Return the (X, Y) coordinate for the center point of the cell that contains the specified text.  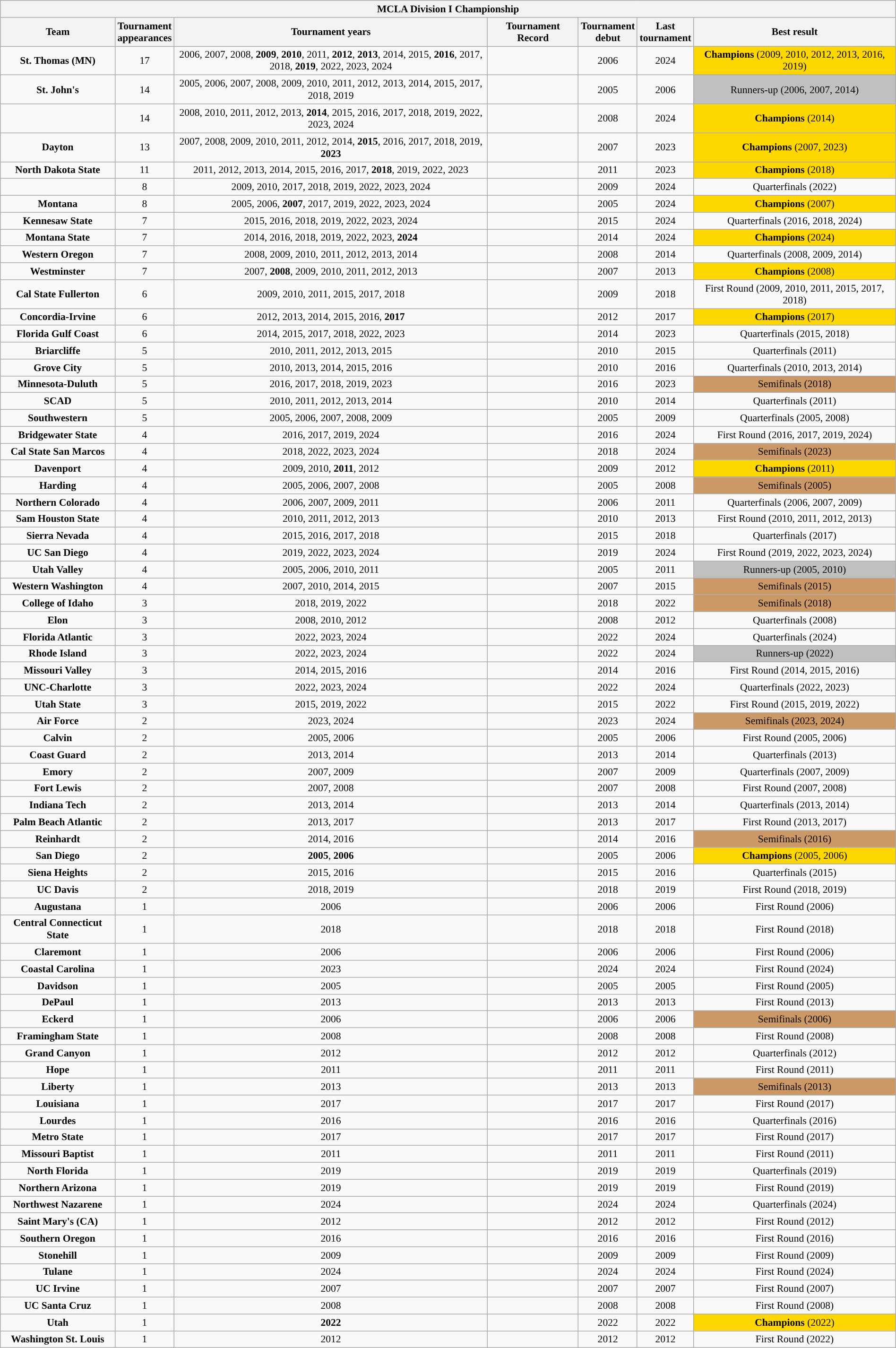
San Diego (58, 856)
Team (58, 32)
2009, 2010, 2011, 2012 (331, 469)
2008, 2009, 2010, 2011, 2012, 2013, 2014 (331, 255)
Saint Mary's (CA) (58, 1222)
2016, 2017, 2019, 2024 (331, 435)
Washington St. Louis (58, 1339)
Tournament Record (533, 32)
SCAD (58, 401)
2005, 2006, 2007, 2008 (331, 485)
Champions (2014) (795, 118)
Cal State San Marcos (58, 452)
First Round (2019) (795, 1188)
First Round (2022) (795, 1339)
Tulane (58, 1272)
Champions (2008) (795, 271)
2014, 2015, 2017, 2018, 2022, 2023 (331, 334)
First Round (2018, 2019) (795, 890)
Runners-up (2006, 2007, 2014) (795, 90)
Westminster (58, 271)
2015, 2016, 2017, 2018 (331, 536)
2018, 2019, 2022 (331, 604)
Tournament years (331, 32)
2005, 2006, 2007, 2008, 2009 (331, 418)
Cal State Fullerton (58, 294)
2009, 2010, 2017, 2018, 2019, 2022, 2023, 2024 (331, 187)
Claremont (58, 952)
Northern Colorado (58, 502)
Utah State (58, 704)
Sam Houston State (58, 519)
2007, 2008, 2009, 2010, 2011, 2012, 2013 (331, 271)
Hope (58, 1070)
2015, 2016, 2018, 2019, 2022, 2023, 2024 (331, 221)
Southern Oregon (58, 1238)
2010, 2011, 2012, 2013, 2015 (331, 351)
2023, 2024 (331, 721)
2014, 2016 (331, 839)
Grove City (58, 368)
2005, 2006, 2007, 2017, 2019, 2022, 2023, 2024 (331, 204)
Davenport (58, 469)
2006, 2007, 2008, 2009, 2010, 2011, 2012, 2013, 2014, 2015, 2016, 2017, 2018, 2019, 2022, 2023, 2024 (331, 60)
MCLA Division I Championship (448, 9)
Last tournament (665, 32)
2008, 2010, 2011, 2012, 2013, 2014, 2015, 2016, 2017, 2018, 2019, 2022, 2023, 2024 (331, 118)
Quarterfinals (2013) (795, 755)
Briarcliffe (58, 351)
Montana (58, 204)
2006, 2007, 2009, 2011 (331, 502)
17 (145, 60)
Louisiana (58, 1104)
2005, 2006, 2007, 2008, 2009, 2010, 2011, 2012, 2013, 2014, 2015, 2017, 2018, 2019 (331, 90)
2007, 2010, 2014, 2015 (331, 587)
Augustana (58, 907)
Southwestern (58, 418)
Semifinals (2015) (795, 587)
Quarterfinals (2012) (795, 1053)
2010, 2013, 2014, 2015, 2016 (331, 368)
Champions (2018) (795, 170)
First Round (2016) (795, 1238)
Liberty (58, 1087)
Semifinals (2006) (795, 1020)
Western Washington (58, 587)
2011, 2012, 2013, 2014, 2015, 2016, 2017, 2018, 2019, 2022, 2023 (331, 170)
Utah Valley (58, 570)
Champions (2017) (795, 317)
UC San Diego (58, 553)
Quarterfinals (2016) (795, 1121)
Quarterfinals (2015, 2018) (795, 334)
Harding (58, 485)
First Round (2013) (795, 1002)
First Round (2010, 2011, 2012, 2013) (795, 519)
Quarterfinals (2022) (795, 187)
2018, 2019 (331, 890)
Quarterfinals (2019) (795, 1171)
Quarterfinals (2005, 2008) (795, 418)
Fort Lewis (58, 788)
Florida Gulf Coast (58, 334)
Coast Guard (58, 755)
First Round (2009) (795, 1255)
2012, 2013, 2014, 2015, 2016, 2017 (331, 317)
Runners-up (2005, 2010) (795, 570)
Quarterfinals (2008) (795, 620)
13 (145, 147)
Best result (795, 32)
Calvin (58, 738)
2014, 2015, 2016 (331, 671)
Semifinals (2016) (795, 839)
Lourdes (58, 1121)
Quarterfinals (2007, 2009) (795, 772)
First Round (2015, 2019, 2022) (795, 704)
Champions (2011) (795, 469)
Quarterfinals (2016, 2018, 2024) (795, 221)
Grand Canyon (58, 1053)
Champions (2009, 2010, 2012, 2013, 2016, 2019) (795, 60)
Utah (58, 1322)
Coastal Carolina (58, 969)
2009, 2010, 2011, 2015, 2017, 2018 (331, 294)
Missouri Baptist (58, 1154)
UC Santa Cruz (58, 1306)
Air Force (58, 721)
North Dakota State (58, 170)
Quarterfinals (2006, 2007, 2009) (795, 502)
First Round (2005) (795, 986)
First Round (2009, 2010, 2011, 2015, 2017, 2018) (795, 294)
First Round (2013, 2017) (795, 822)
Palm Beach Atlantic (58, 822)
Champions (2007) (795, 204)
Semifinals (2013) (795, 1087)
UC Davis (58, 890)
UC Irvine (58, 1289)
2013, 2017 (331, 822)
Western Oregon (58, 255)
Champions (2005, 2006) (795, 856)
North Florida (58, 1171)
2019, 2022, 2023, 2024 (331, 553)
First Round (2014, 2015, 2016) (795, 671)
Sierra Nevada (58, 536)
Quarterfinals (2008, 2009, 2014) (795, 255)
Stonehill (58, 1255)
Minnesota-Duluth (58, 384)
Indiana Tech (58, 805)
Champions (2007, 2023) (795, 147)
Northwest Nazarene (58, 1205)
2010, 2011, 2012, 2013 (331, 519)
Florida Atlantic (58, 637)
Rhode Island (58, 654)
Missouri Valley (58, 671)
College of Idaho (58, 604)
Champions (2024) (795, 238)
2007, 2008, 2009, 2010, 2011, 2012, 2014, 2015, 2016, 2017, 2018, 2019, 2023 (331, 147)
2007, 2008 (331, 788)
Champions (2022) (795, 1322)
First Round (2018) (795, 929)
Quarterfinals (2017) (795, 536)
First Round (2016, 2017, 2019, 2024) (795, 435)
2008, 2010, 2012 (331, 620)
2016, 2017, 2018, 2019, 2023 (331, 384)
First Round (2019, 2022, 2023, 2024) (795, 553)
Semifinals (2005) (795, 485)
Tournament debut (608, 32)
Concordia-Irvine (58, 317)
Emory (58, 772)
Quarterfinals (2010, 2013, 2014) (795, 368)
2010, 2011, 2012, 2013, 2014 (331, 401)
Dayton (58, 147)
2015, 2016 (331, 873)
2015, 2019, 2022 (331, 704)
Montana State (58, 238)
Central Connecticut State (58, 929)
Tournament appearances (145, 32)
First Round (2005, 2006) (795, 738)
Quarterfinals (2022, 2023) (795, 688)
Framingham State (58, 1037)
Metro State (58, 1137)
2014, 2016, 2018, 2019, 2022, 2023, 2024 (331, 238)
UNC-Charlotte (58, 688)
Quarterfinals (2015) (795, 873)
Bridgewater State (58, 435)
St. John's (58, 90)
Davidson (58, 986)
Northern Arizona (58, 1188)
Elon (58, 620)
Reinhardt (58, 839)
2018, 2022, 2023, 2024 (331, 452)
Kennesaw State (58, 221)
First Round (2012) (795, 1222)
First Round (2007) (795, 1289)
Quarterfinals (2013, 2014) (795, 805)
Eckerd (58, 1020)
Semifinals (2023) (795, 452)
11 (145, 170)
Semifinals (2023, 2024) (795, 721)
2007, 2009 (331, 772)
Siena Heights (58, 873)
2005, 2006, 2010, 2011 (331, 570)
DePaul (58, 1002)
Runners-up (2022) (795, 654)
First Round (2007, 2008) (795, 788)
St. Thomas (MN) (58, 60)
